Pinpoint the cell where the given text exists, returning its [X, Y] midpoint coordinate. 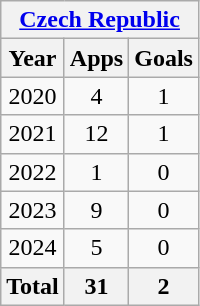
2 [164, 286]
Goals [164, 58]
31 [96, 286]
4 [96, 96]
2021 [33, 134]
2024 [33, 248]
12 [96, 134]
9 [96, 210]
2022 [33, 172]
Year [33, 58]
Total [33, 286]
5 [96, 248]
2023 [33, 210]
Apps [96, 58]
2020 [33, 96]
Czech Republic [100, 20]
